Determine the [x, y] coordinate at the center of the cell enclosing the given text.  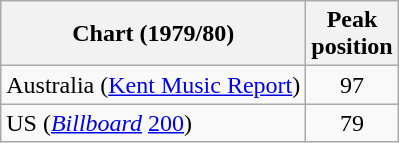
79 [352, 123]
Chart (1979/80) [154, 34]
97 [352, 85]
US (Billboard 200) [154, 123]
Australia (Kent Music Report) [154, 85]
Peakposition [352, 34]
